Output the (X, Y) coordinate of the center of the cell containing the given text.  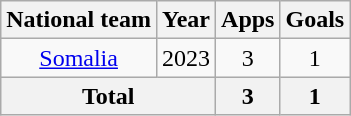
2023 (186, 58)
Goals (315, 20)
Year (186, 20)
Total (108, 96)
Somalia (79, 58)
Apps (248, 20)
National team (79, 20)
